Pinpoint the cell where the given text exists, returning its (X, Y) midpoint coordinate. 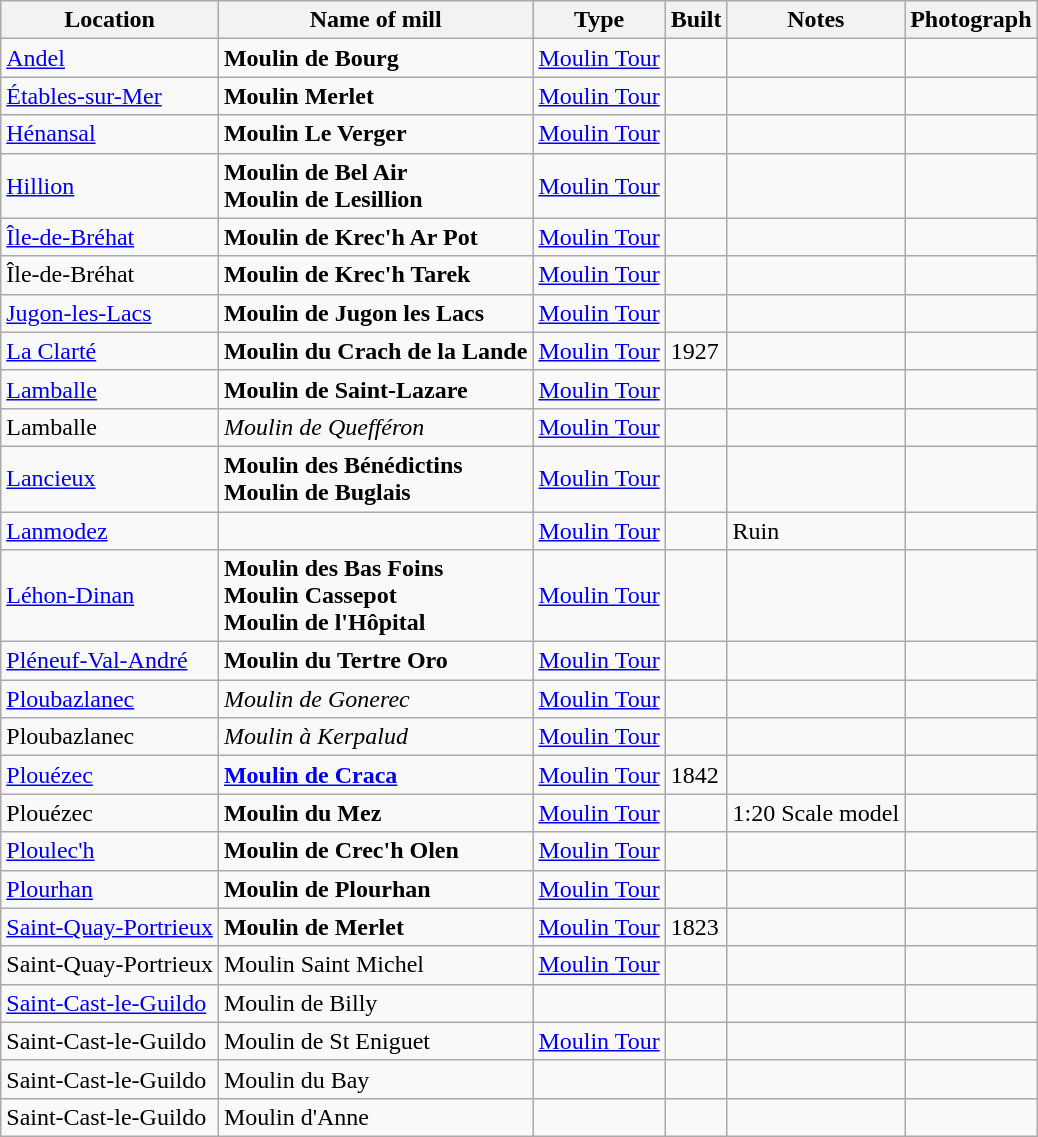
Notes (816, 20)
Moulin du Tertre Oro (375, 661)
Moulin de St Eniguet (375, 1041)
Moulin à Kerpalud (375, 737)
Moulin de Krec'h Tarek (375, 275)
1927 (696, 351)
Moulin de Saint-Lazare (375, 389)
Étables-sur-Mer (110, 96)
Moulin de Billy (375, 1003)
Built (696, 20)
Moulin Saint Michel (375, 965)
Hénansal (110, 134)
Hillion (110, 186)
Moulin du Bay (375, 1079)
Moulin de Merlet (375, 927)
Moulin de Craca (375, 775)
Moulin de Gonerec (375, 699)
Moulin de Plourhan (375, 889)
Ruin (816, 531)
Moulin Merlet (375, 96)
Moulin de Crec'h Olen (375, 851)
Moulin de Jugon les Lacs (375, 313)
Moulin de Bourg (375, 58)
1:20 Scale model (816, 813)
Type (599, 20)
Moulin Le Verger (375, 134)
1842 (696, 775)
Moulin de Krec'h Ar Pot (375, 237)
1823 (696, 927)
Plourhan (110, 889)
Moulin d'Anne (375, 1117)
Jugon-les-Lacs (110, 313)
Moulin de Bel AirMoulin de Lesillion (375, 186)
Léhon-Dinan (110, 596)
Moulin des BénédictinsMoulin de Buglais (375, 478)
Moulin du Mez (375, 813)
Lancieux (110, 478)
Moulin des Bas FoinsMoulin CassepotMoulin de l'Hôpital (375, 596)
Photograph (971, 20)
Pléneuf-Val-André (110, 661)
La Clarté (110, 351)
Moulin de Quefféron (375, 427)
Andel (110, 58)
Name of mill (375, 20)
Ploulec'h (110, 851)
Lanmodez (110, 531)
Moulin du Crach de la Lande (375, 351)
Location (110, 20)
